Identify which cell holds the provided text, then report its [x, y] central coordinate. 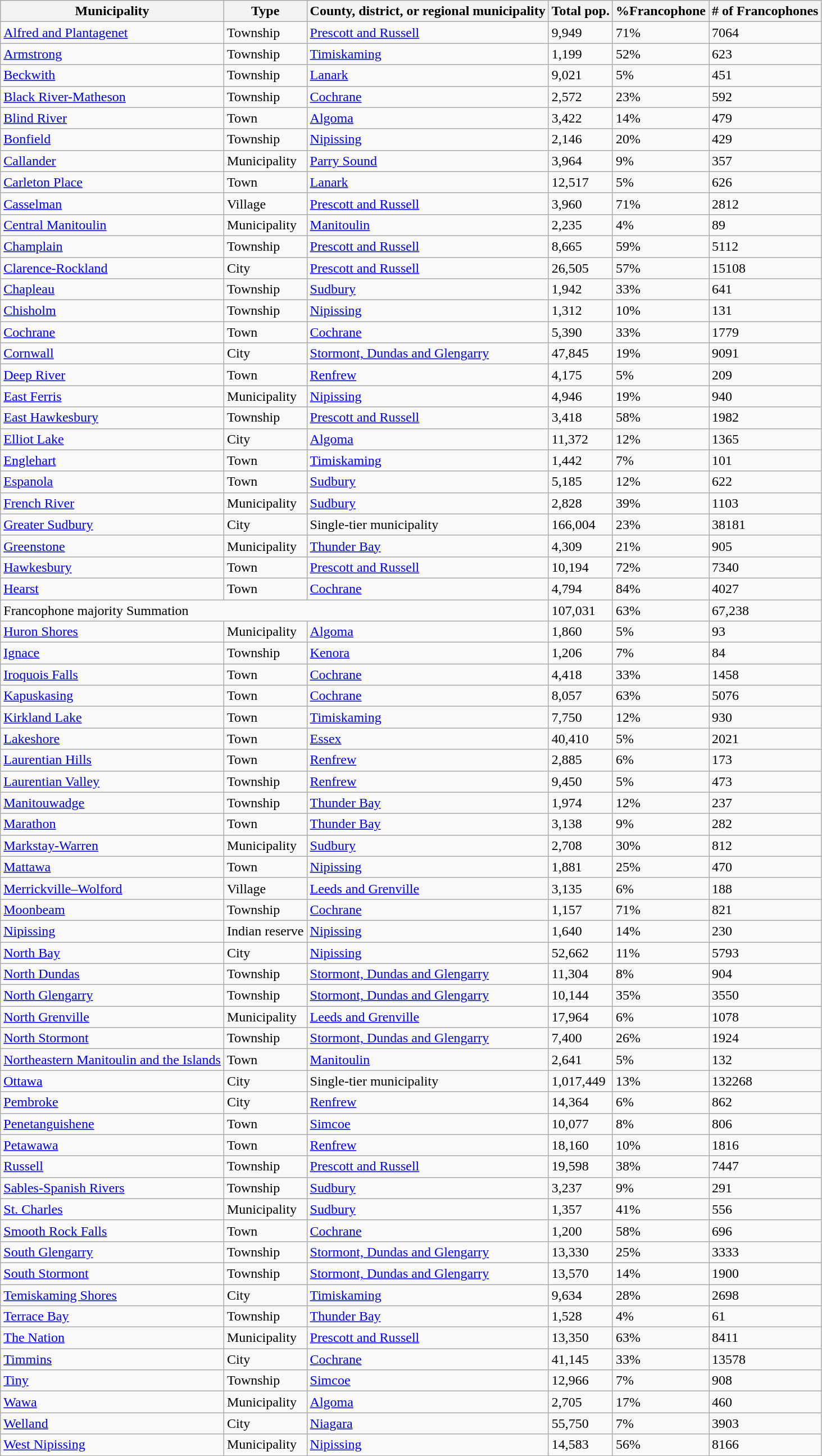
St. Charles [112, 1209]
39% [661, 503]
Wawa [112, 1402]
61 [765, 1317]
72% [661, 567]
3,237 [580, 1188]
26% [661, 1038]
84% [661, 589]
1,017,449 [580, 1081]
9,021 [580, 75]
Central Manitoulin [112, 225]
626 [765, 182]
4,946 [580, 396]
2,828 [580, 503]
47,845 [580, 354]
South Glengarry [112, 1252]
14,364 [580, 1102]
East Hawkesbury [112, 418]
Niagara [428, 1423]
8166 [765, 1445]
460 [765, 1402]
Mattawa [112, 867]
Timmins [112, 1359]
4027 [765, 589]
Essex [428, 739]
812 [765, 845]
357 [765, 161]
North Bay [112, 953]
173 [765, 760]
North Grenville [112, 1017]
2698 [765, 1295]
Carleton Place [112, 182]
3333 [765, 1252]
479 [765, 118]
Chisholm [112, 311]
41,145 [580, 1359]
9091 [765, 354]
622 [765, 482]
10,077 [580, 1124]
Laurentian Hills [112, 760]
59% [661, 246]
12,966 [580, 1381]
North Dundas [112, 974]
Manitouwadge [112, 803]
Kenora [428, 653]
9,634 [580, 1295]
Black River-Matheson [112, 97]
57% [661, 268]
3,960 [580, 204]
107,031 [580, 610]
Lakeshore [112, 739]
209 [765, 375]
Ottawa [112, 1081]
1,881 [580, 867]
2,705 [580, 1402]
Parry Sound [428, 161]
1078 [765, 1017]
1458 [765, 675]
131 [765, 311]
North Glengarry [112, 996]
5,390 [580, 332]
237 [765, 803]
Kapuskasing [112, 696]
2021 [765, 739]
3,138 [580, 824]
89 [765, 225]
55,750 [580, 1423]
4,309 [580, 546]
5,185 [580, 482]
Francophone majority Summation [274, 610]
26,505 [580, 268]
# of Francophones [765, 11]
9,949 [580, 33]
French River [112, 503]
Pembroke [112, 1102]
Chapleau [112, 290]
1982 [765, 418]
905 [765, 546]
930 [765, 717]
10,144 [580, 996]
Clarence-Rockland [112, 268]
3,418 [580, 418]
14,583 [580, 1445]
%Francophone [661, 11]
3550 [765, 996]
3,135 [580, 888]
1365 [765, 439]
Northeastern Manitoulin and the Islands [112, 1060]
Elliot Lake [112, 439]
Indian reserve [265, 931]
101 [765, 460]
Merrickville–Wolford [112, 888]
3,964 [580, 161]
451 [765, 75]
Welland [112, 1423]
1,974 [580, 803]
Kirkland Lake [112, 717]
13,350 [580, 1338]
13578 [765, 1359]
806 [765, 1124]
1,312 [580, 311]
35% [661, 996]
1,200 [580, 1231]
Markstay-Warren [112, 845]
556 [765, 1209]
38181 [765, 524]
Cornwall [112, 354]
5076 [765, 696]
1,206 [580, 653]
41% [661, 1209]
11% [661, 953]
84 [765, 653]
2,885 [580, 760]
2,235 [580, 225]
Beckwith [112, 75]
1,157 [580, 910]
470 [765, 867]
18,160 [580, 1145]
Casselman [112, 204]
904 [765, 974]
Hearst [112, 589]
592 [765, 97]
3903 [765, 1423]
Temiskaming Shores [112, 1295]
Ignace [112, 653]
Laurentian Valley [112, 781]
67,238 [765, 610]
429 [765, 139]
Hawkesbury [112, 567]
40,410 [580, 739]
473 [765, 781]
7,400 [580, 1038]
13,570 [580, 1273]
20% [661, 139]
8411 [765, 1338]
19,598 [580, 1166]
132268 [765, 1081]
5793 [765, 953]
Russell [112, 1166]
2,572 [580, 97]
1900 [765, 1273]
County, district, or regional municipality [428, 11]
1,640 [580, 931]
4,418 [580, 675]
West Nipissing [112, 1445]
17% [661, 1402]
56% [661, 1445]
2,641 [580, 1060]
8,665 [580, 246]
1,528 [580, 1317]
2812 [765, 204]
Blind River [112, 118]
7447 [765, 1166]
230 [765, 931]
2,146 [580, 139]
1,357 [580, 1209]
4,175 [580, 375]
Alfred and Plantagenet [112, 33]
Penetanguishene [112, 1124]
Iroquois Falls [112, 675]
188 [765, 888]
12,517 [580, 182]
7,750 [580, 717]
641 [765, 290]
17,964 [580, 1017]
1,442 [580, 460]
Champlain [112, 246]
291 [765, 1188]
9,450 [580, 781]
93 [765, 632]
1103 [765, 503]
Bonfield [112, 139]
1924 [765, 1038]
8,057 [580, 696]
Smooth Rock Falls [112, 1231]
Tiny [112, 1381]
1,860 [580, 632]
52,662 [580, 953]
2,708 [580, 845]
Greenstone [112, 546]
North Stormont [112, 1038]
13,330 [580, 1252]
1816 [765, 1145]
282 [765, 824]
11,304 [580, 974]
132 [765, 1060]
623 [765, 54]
7340 [765, 567]
Armstrong [112, 54]
Greater Sudbury [112, 524]
Petawawa [112, 1145]
15108 [765, 268]
4,794 [580, 589]
South Stormont [112, 1273]
3,422 [580, 118]
Total pop. [580, 11]
Callander [112, 161]
Englehart [112, 460]
Marathon [112, 824]
1779 [765, 332]
21% [661, 546]
East Ferris [112, 396]
940 [765, 396]
Moonbeam [112, 910]
Huron Shores [112, 632]
The Nation [112, 1338]
Deep River [112, 375]
11,372 [580, 439]
Sables-Spanish Rivers [112, 1188]
7064 [765, 33]
Terrace Bay [112, 1317]
30% [661, 845]
52% [661, 54]
166,004 [580, 524]
38% [661, 1166]
Type [265, 11]
908 [765, 1381]
696 [765, 1231]
862 [765, 1102]
1,199 [580, 54]
Espanola [112, 482]
10,194 [580, 567]
13% [661, 1081]
821 [765, 910]
5112 [765, 246]
1,942 [580, 290]
28% [661, 1295]
